Output the [X, Y] coordinate of the center of the cell containing the given text.  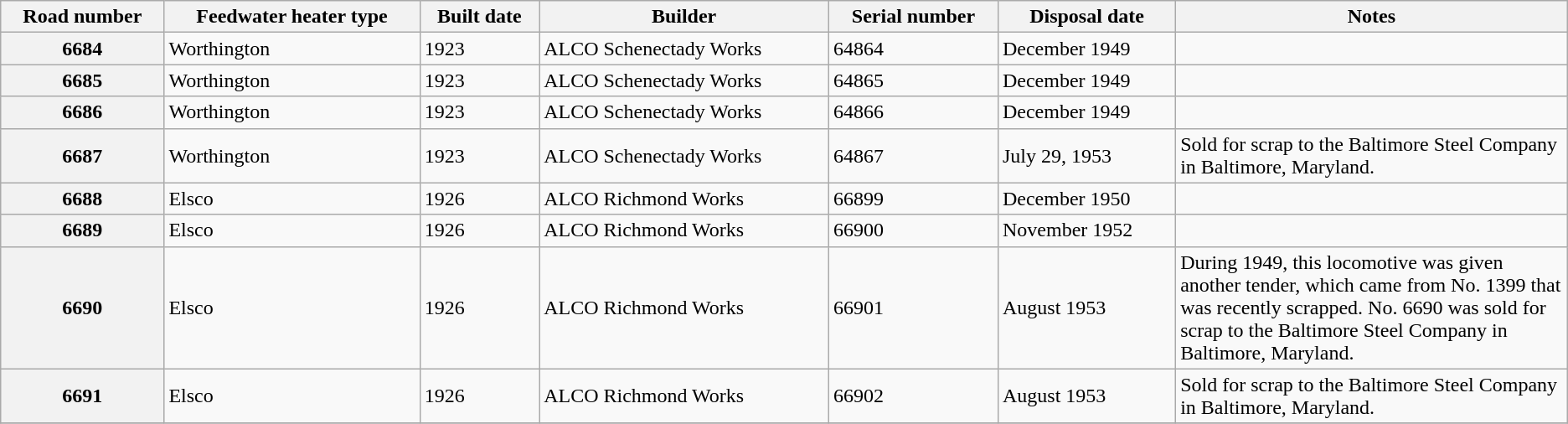
66902 [914, 396]
Built date [479, 17]
Disposal date [1086, 17]
64866 [914, 112]
64864 [914, 49]
November 1952 [1086, 230]
66899 [914, 199]
6688 [82, 199]
66901 [914, 308]
6690 [82, 308]
Builder [684, 17]
Serial number [914, 17]
July 29, 1953 [1086, 156]
Road number [82, 17]
Feedwater heater type [291, 17]
6687 [82, 156]
6686 [82, 112]
66900 [914, 230]
December 1950 [1086, 199]
Notes [1372, 17]
6685 [82, 80]
6689 [82, 230]
64865 [914, 80]
64867 [914, 156]
6691 [82, 396]
6684 [82, 49]
